Extract the (x, y) coordinate from the center of the cell holding the provided text.  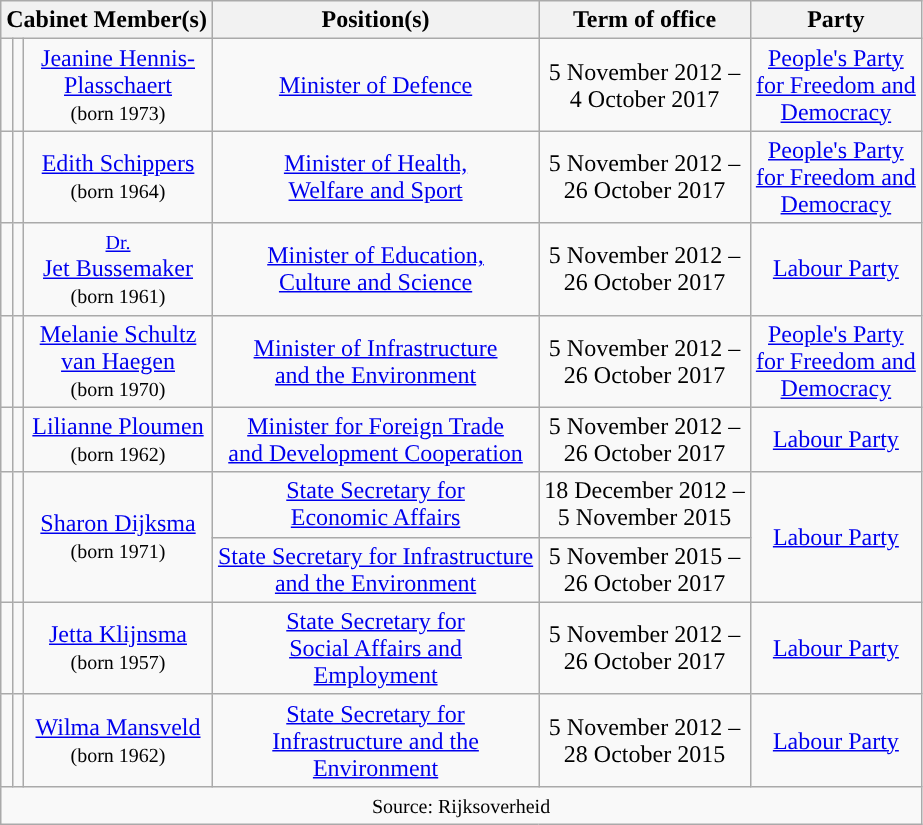
Position(s) (375, 20)
5 November 2015 – 26 October 2017 (645, 570)
Minister of Education, Culture and Science (375, 269)
Minister for Foreign Trade and Development Cooperation (375, 440)
Term of office (645, 20)
State Secretary for Social Affairs and Employment (375, 648)
5 November 2012 – 4 October 2017 (645, 85)
Sharon Dijksma (born 1971) (118, 537)
Source: Rijksoverheid (462, 805)
18 December 2012 – 5 November 2015 (645, 504)
Minister of Health, Welfare and Sport (375, 177)
Lilianne Ploumen (born 1962) (118, 440)
State Secretary for Economic Affairs (375, 504)
Edith Schippers (born 1964) (118, 177)
Minister of Infrastructure and the Environment (375, 361)
5 November 2012 – 28 October 2015 (645, 740)
Wilma Mansveld (born 1962) (118, 740)
Jeanine Hennis-Plasschaert (born 1973) (118, 85)
Minister of Defence (375, 85)
Cabinet Member(s) (107, 20)
Melanie Schultz van Haegen (born 1970) (118, 361)
Jetta Klijnsma (born 1957) (118, 648)
Party (836, 20)
Dr. Jet Bussemaker (born 1961) (118, 269)
